Locate the cell with the specified text and output its (x, y) center coordinate. 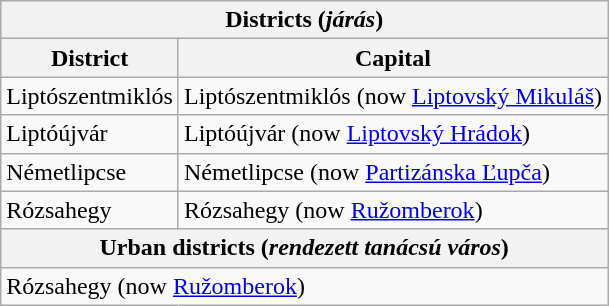
Liptóújvár (90, 134)
Németlipcse (now Partizánska Ľupča) (392, 172)
Urban districts (rendezett tanácsú város) (304, 248)
Liptószentmiklós (now Liptovský Mikuláš) (392, 96)
District (90, 58)
Rózsahegy (90, 210)
Capital (392, 58)
Liptóújvár (now Liptovský Hrádok) (392, 134)
Liptószentmiklós (90, 96)
Districts (járás) (304, 20)
Németlipcse (90, 172)
